Locate the cell with the specified text and output its [X, Y] center coordinate. 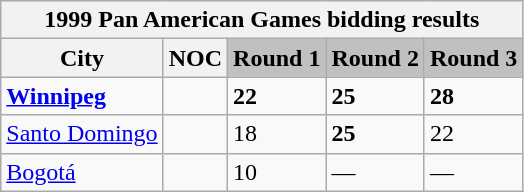
Bogotá [82, 172]
Winnipeg [82, 96]
Round 3 [473, 58]
28 [473, 96]
10 [277, 172]
Round 1 [277, 58]
1999 Pan American Games bidding results [262, 20]
City [82, 58]
Round 2 [375, 58]
18 [277, 134]
NOC [195, 58]
Santo Domingo [82, 134]
